Extract the [X, Y] coordinate from the center of the cell holding the provided text.  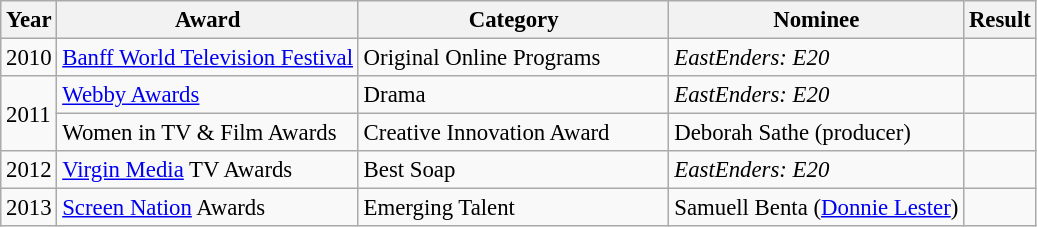
Women in TV & Film Awards [208, 133]
Best Soap [514, 170]
Year [29, 20]
2013 [29, 208]
Emerging Talent [514, 208]
Original Online Programs [514, 58]
Samuell Benta (Donnie Lester) [816, 208]
Result [1000, 20]
2011 [29, 114]
Webby Awards [208, 95]
Creative Innovation Award [514, 133]
Deborah Sathe (producer) [816, 133]
Banff World Television Festival [208, 58]
2012 [29, 170]
2010 [29, 58]
Category [514, 20]
Screen Nation Awards [208, 208]
Drama [514, 95]
Award [208, 20]
Virgin Media TV Awards [208, 170]
Nominee [816, 20]
